For the text-containing cell, return its midpoint in [x, y] coordinate format. 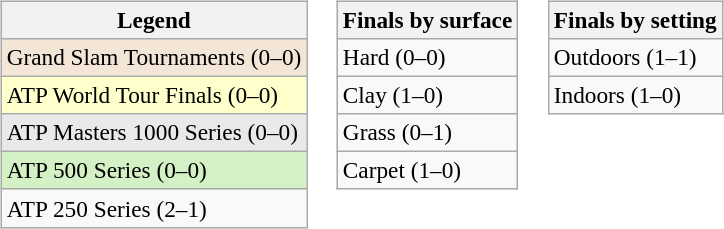
Hard (0–0) [427, 57]
Indoors (1–0) [635, 95]
Grand Slam Tournaments (0–0) [154, 57]
ATP Masters 1000 Series (0–0) [154, 133]
Clay (1–0) [427, 95]
Finals by surface [427, 20]
Legend [154, 20]
ATP 500 Series (0–0) [154, 171]
Grass (0–1) [427, 133]
Outdoors (1–1) [635, 57]
ATP 250 Series (2–1) [154, 208]
ATP World Tour Finals (0–0) [154, 95]
Carpet (1–0) [427, 171]
Finals by setting [635, 20]
